For the text-containing cell, return its midpoint in [x, y] coordinate format. 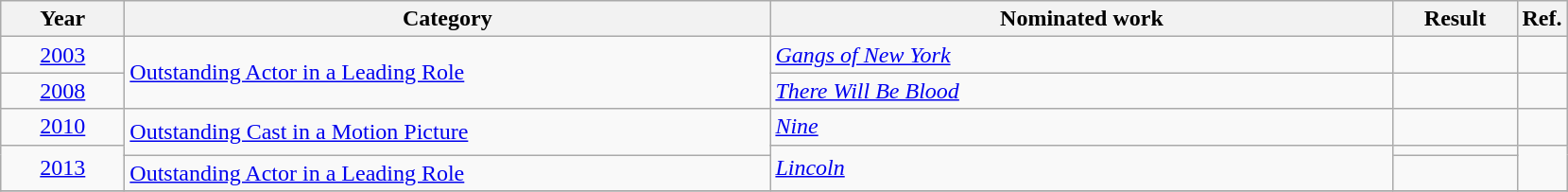
Year [62, 19]
2010 [62, 127]
Category [448, 19]
Nominated work [1081, 19]
2003 [62, 55]
Gangs of New York [1081, 55]
There Will Be Blood [1081, 91]
Nine [1081, 127]
Outstanding Cast in a Motion Picture [448, 132]
Result [1456, 19]
2008 [62, 91]
Ref. [1542, 19]
2013 [62, 168]
Lincoln [1081, 168]
